For the text-containing cell, return its midpoint in (x, y) coordinate format. 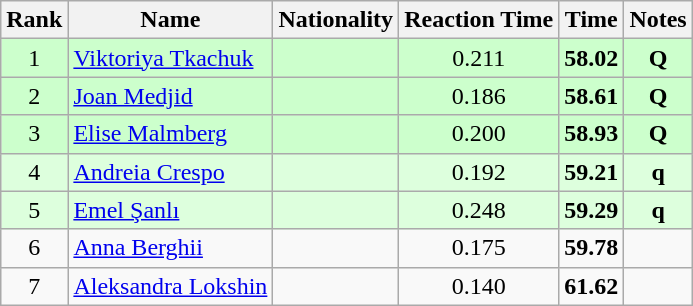
0.186 (479, 96)
0.140 (479, 286)
Elise Malmberg (170, 134)
59.29 (592, 210)
0.211 (479, 58)
Emel Şanlı (170, 210)
Name (170, 20)
0.175 (479, 248)
2 (34, 96)
0.200 (479, 134)
58.93 (592, 134)
6 (34, 248)
59.78 (592, 248)
1 (34, 58)
0.248 (479, 210)
Anna Berghii (170, 248)
58.61 (592, 96)
Rank (34, 20)
7 (34, 286)
Nationality (336, 20)
Notes (658, 20)
0.192 (479, 172)
58.02 (592, 58)
Viktoriya Tkachuk (170, 58)
Joan Medjid (170, 96)
Time (592, 20)
Andreia Crespo (170, 172)
3 (34, 134)
61.62 (592, 286)
5 (34, 210)
59.21 (592, 172)
4 (34, 172)
Reaction Time (479, 20)
Aleksandra Lokshin (170, 286)
